Search for the cell housing the specified text and yield its (x, y) center coordinate. 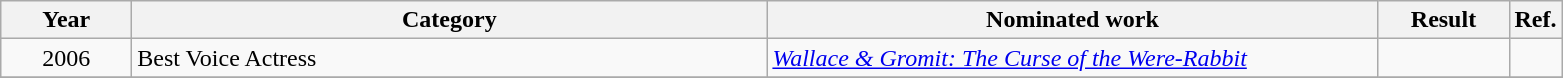
Best Voice Actress (450, 58)
Ref. (1536, 20)
Wallace & Gromit: The Curse of the Were-Rabbit (1072, 58)
Result (1444, 20)
Nominated work (1072, 20)
2006 (66, 58)
Category (450, 20)
Year (66, 20)
